Return (X, Y) of the center of cell containing provided text 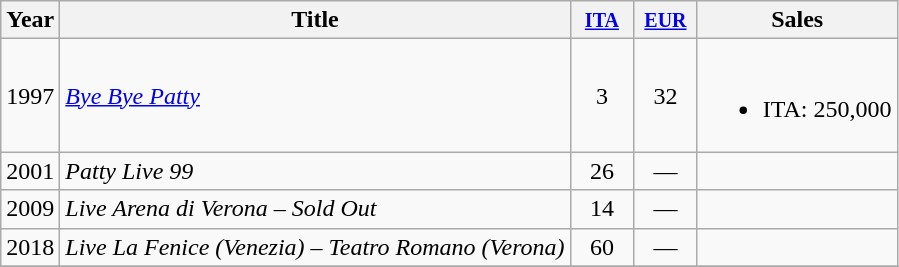
ITA (602, 20)
Year (30, 20)
32 (666, 96)
Live La Fenice (Venezia) – Teatro Romano (Verona) (315, 247)
Sales (797, 20)
2018 (30, 247)
3 (602, 96)
Live Arena di Verona – Sold Out (315, 209)
EUR (666, 20)
Bye Bye Patty (315, 96)
Title (315, 20)
1997 (30, 96)
26 (602, 171)
60 (602, 247)
2009 (30, 209)
14 (602, 209)
Patty Live 99 (315, 171)
2001 (30, 171)
ITA: 250,000 (797, 96)
